Find where the given text appears and provide that cell's center as [x, y] coordinate. 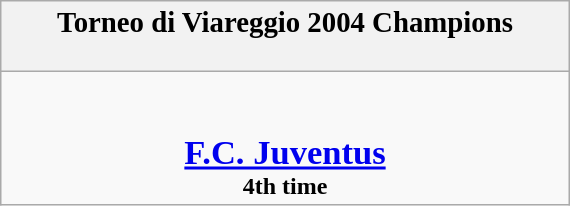
Torneo di Viareggio 2004 Champions [284, 36]
F.C. Juventus4th time [284, 138]
